Extract the [X, Y] coordinate from the center of the cell holding the provided text.  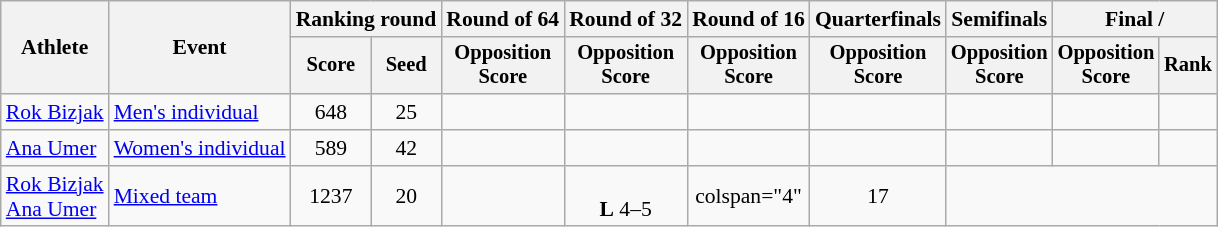
Final / [1135, 19]
Seed [406, 66]
25 [406, 112]
Quarterfinals [878, 19]
1237 [332, 196]
Score [332, 66]
Round of 32 [626, 19]
colspan="4" [748, 196]
Round of 16 [748, 19]
Ranking round [366, 19]
589 [332, 148]
Rank [1188, 66]
Women's individual [200, 148]
Men's individual [200, 112]
20 [406, 196]
648 [332, 112]
Semifinals [1000, 19]
Athlete [55, 48]
Ana Umer [55, 148]
Rok BizjakAna Umer [55, 196]
42 [406, 148]
Round of 64 [502, 19]
Event [200, 48]
L 4–5 [626, 196]
Mixed team [200, 196]
Rok Bizjak [55, 112]
17 [878, 196]
